Scan for the cell matching the given text and deliver its (x, y) coordinate at center. 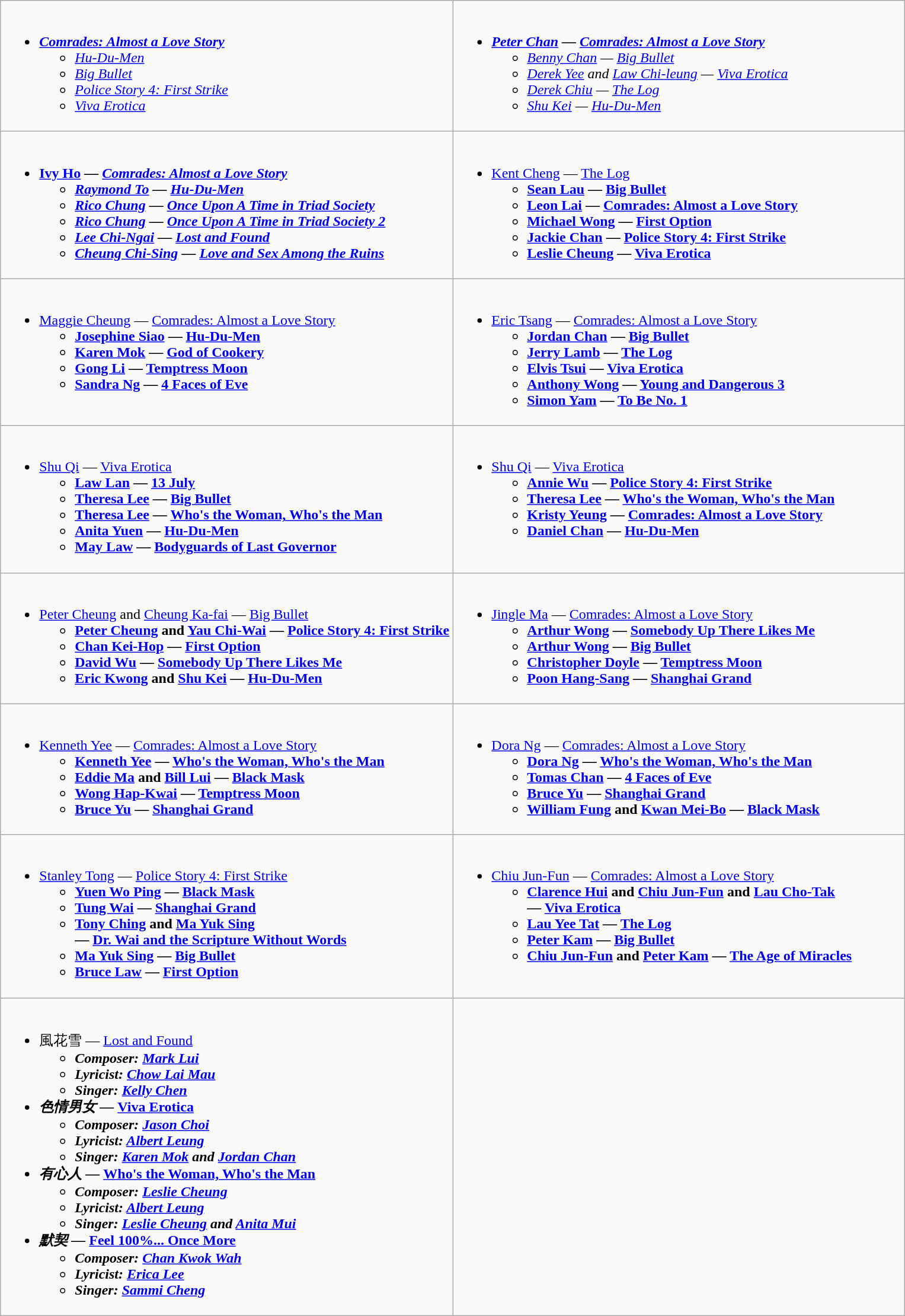
Maggie Cheung — Comrades: Almost a Love StoryJosephine Siao — Hu-Du-MenKaren Mok — God of CookeryGong Li — Temptress MoonSandra Ng — 4 Faces of Eve (226, 352)
Peter Chan — Comrades: Almost a Love StoryBenny Chan — Big BulletDerek Yee and Law Chi-leung — Viva EroticaDerek Chiu — The LogShu Kei — Hu-Du-Men (679, 66)
Comrades: Almost a Love StoryHu-Du-MenBig BulletPolice Story 4: First StrikeViva Erotica (226, 66)
